Locate the cell with the specified text and output its [X, Y] center coordinate. 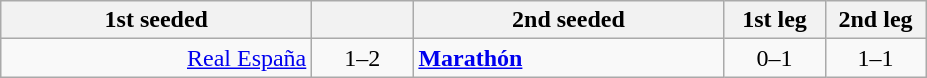
Real España [156, 58]
2nd seeded [568, 20]
0–1 [774, 58]
1st seeded [156, 20]
2nd leg [876, 20]
1st leg [774, 20]
1–2 [362, 58]
Marathón [568, 58]
1–1 [876, 58]
